Capture the cell that displays the provided text and extract its (x, y) central coordinate. 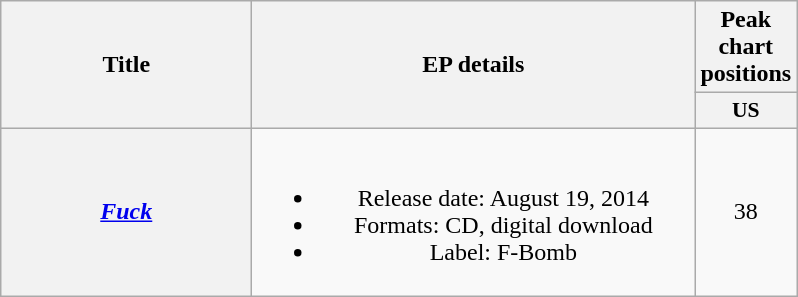
Peak chart positions (746, 47)
Release date: August 19, 2014Formats: CD, digital downloadLabel: F-Bomb (474, 212)
EP details (474, 65)
US (746, 111)
Fuck (126, 212)
Title (126, 65)
38 (746, 212)
